Return (X, Y) of the center of cell containing provided text 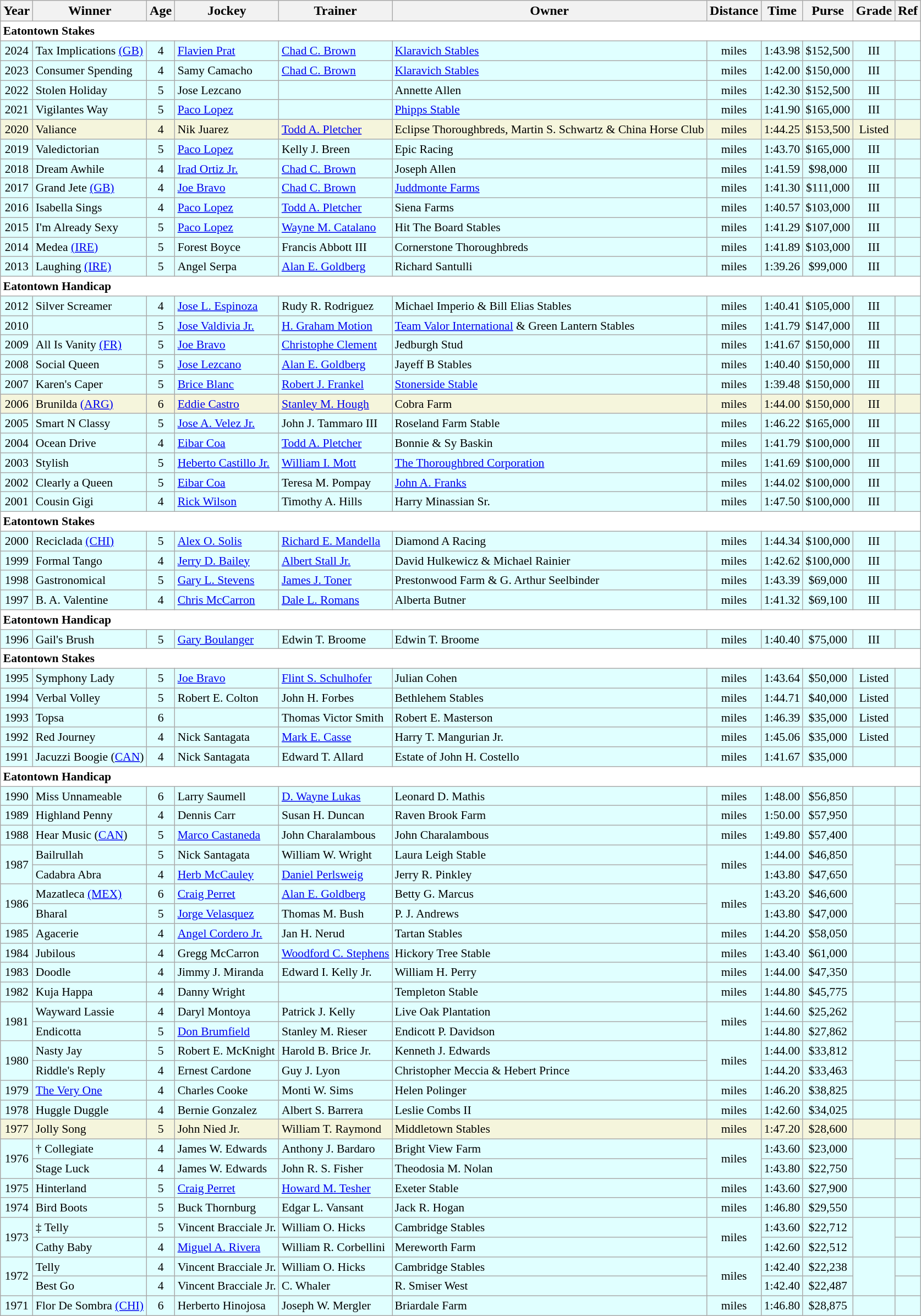
Don Brumfield (227, 1031)
‡ Telly (90, 1227)
William I. Mott (336, 463)
Harry Minassian Sr. (549, 502)
Bailrullah (90, 855)
Nasty Jay (90, 1051)
$99,000 (827, 266)
Albert Stall Jr. (336, 561)
Heberto Castillo Jr. (227, 463)
Alex O. Solis (227, 541)
1984 (17, 953)
Brunilda (ARG) (90, 404)
Daniel Perlsweig (336, 875)
Roseland Farm Stable (549, 423)
1:41.90 (782, 110)
R. Smiser West (549, 1286)
Kuja Happa (90, 992)
Valiance (90, 129)
1:43.40 (782, 953)
Julian Cohen (549, 678)
Christopher Meccia & Hebert Prince (549, 1071)
Hit The Board Stables (549, 227)
1:44.60 (782, 1012)
Charles Cooke (227, 1090)
Grade (874, 11)
Juddmonte Farms (549, 188)
Bonnie & Sy Baskin (549, 443)
$29,550 (827, 1208)
Endicott P. Davidson (549, 1031)
Angel Serpa (227, 266)
† Collegiate (90, 1149)
$38,825 (827, 1090)
$75,000 (827, 639)
William T. Raymond (336, 1129)
Herberto Hinojosa (227, 1306)
1:49.80 (782, 835)
Stylish (90, 463)
Joseph W. Mergler (336, 1306)
Rudy R. Rodriguez (336, 306)
Consumer Spending (90, 70)
1:47.20 (782, 1129)
1994 (17, 698)
Jubilous (90, 953)
Harold B. Brice Jr. (336, 1051)
John Nied Jr. (227, 1129)
Monti W. Sims (336, 1090)
1974 (17, 1208)
Marco Castaneda (227, 835)
2008 (17, 364)
All Is Vanity (FR) (90, 345)
Topsa (90, 718)
1:44.25 (782, 129)
Richard Santulli (549, 266)
Teresa M. Pompay (336, 482)
Jorge Velasquez (227, 914)
1976 (17, 1158)
Cadabra Abra (90, 875)
Ernest Cardone (227, 1071)
Robert E. Masterson (549, 718)
Jose A. Velez Jr. (227, 423)
2003 (17, 463)
Age (161, 11)
Herb McCauley (227, 875)
Buck Thornburg (227, 1208)
Jose L. Espinoza (227, 306)
1991 (17, 757)
1:42.30 (782, 90)
Flavien Prat (227, 51)
Irad Ortiz Jr. (227, 168)
2012 (17, 306)
Daryl Montoya (227, 1012)
B. A. Valentine (90, 600)
Agacerie (90, 933)
Edward I. Kelly Jr. (336, 973)
Purse (827, 11)
Mereworth Farm (549, 1247)
1:43.64 (782, 678)
John H. Forbes (336, 698)
1997 (17, 600)
P. J. Andrews (549, 914)
Jimmy J. Miranda (227, 973)
1:39.48 (782, 384)
Gail's Brush (90, 639)
$22,238 (827, 1266)
Rick Wilson (227, 502)
1:43.20 (782, 894)
Leonard D. Mathis (549, 796)
2021 (17, 110)
Team Valor International & Green Lantern Stables (549, 325)
Riddle's Reply (90, 1071)
$69,000 (827, 580)
William W. Wright (336, 855)
1:48.00 (782, 796)
2007 (17, 384)
Raven Brook Farm (549, 816)
Gary L. Stevens (227, 580)
Mark E. Casse (336, 737)
1:41.29 (782, 227)
1986 (17, 904)
2009 (17, 345)
Jerry D. Bailey (227, 561)
Christophe Clement (336, 345)
$107,000 (827, 227)
The Very One (90, 1090)
1993 (17, 718)
$98,000 (827, 168)
Bethlehem Stables (549, 698)
H. Graham Motion (336, 325)
Verbal Volley (90, 698)
1:41.89 (782, 247)
Medea (IRE) (90, 247)
Social Queen (90, 364)
Mazatleca (MEX) (90, 894)
1989 (17, 816)
Briardale Farm (549, 1306)
1:42.00 (782, 70)
1:50.00 (782, 816)
Jose Valdivia Jr. (227, 325)
1:46.22 (782, 423)
1:39.26 (782, 266)
Larry Saumell (227, 796)
Doodle (90, 973)
I'm Already Sexy (90, 227)
Guy J. Lyon (336, 1071)
Phipps Stable (549, 110)
Live Oak Plantation (549, 1012)
Jan H. Nerud (336, 933)
1990 (17, 796)
Eddie Castro (227, 404)
Jacuzzi Boogie (CAN) (90, 757)
Year (17, 11)
Thomas M. Bush (336, 914)
Howard M. Tesher (336, 1188)
1978 (17, 1110)
Laura Leigh Stable (549, 855)
$111,000 (827, 188)
1:43.39 (782, 580)
Jolly Song (90, 1129)
1:46.39 (782, 718)
Hinterland (90, 1188)
$105,000 (827, 306)
Valedictorian (90, 149)
Robert E. McKnight (227, 1051)
2005 (17, 423)
Templeton Stable (549, 992)
Isabella Sings (90, 207)
Stage Luck (90, 1168)
Robert E. Colton (227, 698)
1:41.32 (782, 600)
1995 (17, 678)
1975 (17, 1188)
Bird Boots (90, 1208)
$46,850 (827, 855)
Angel Cordero Jr. (227, 933)
Tax Implications (GB) (90, 51)
$22,750 (827, 1168)
Diamond A Racing (549, 541)
1972 (17, 1276)
Forest Boyce (227, 247)
2015 (17, 227)
1988 (17, 835)
$27,900 (827, 1188)
Prestonwood Farm & G. Arthur Seelbinder (549, 580)
Middletown Stables (549, 1129)
2004 (17, 443)
Edgar L. Vansant (336, 1208)
$28,600 (827, 1129)
Thomas Victor Smith (336, 718)
$28,875 (827, 1306)
2000 (17, 541)
$22,512 (827, 1247)
Miguel A. Rivera (227, 1247)
1992 (17, 737)
Hickory Tree Stable (549, 953)
Albert S. Barrera (336, 1110)
Patrick J. Kelly (336, 1012)
$40,000 (827, 698)
Robert J. Frankel (336, 384)
Bright View Farm (549, 1149)
Alberta Butner (549, 600)
Cathy Baby (90, 1247)
1982 (17, 992)
Huggle Duggle (90, 1110)
Clearly a Queen (90, 482)
Jedburgh Stud (549, 345)
1980 (17, 1060)
Epic Racing (549, 149)
1999 (17, 561)
1981 (17, 1022)
Gregg McCarron (227, 953)
Winner (90, 11)
Symphony Lady (90, 678)
Siena Farms (549, 207)
Cousin Gigi (90, 502)
James J. Toner (336, 580)
$50,000 (827, 678)
1973 (17, 1237)
$47,650 (827, 875)
1977 (17, 1129)
1:43.70 (782, 149)
Gastronomical (90, 580)
C. Whaler (336, 1286)
1:41.69 (782, 463)
Trainer (336, 11)
Ref (908, 11)
1:44.71 (782, 698)
Stanley M. Rieser (336, 1031)
$58,050 (827, 933)
Wayward Lassie (90, 1012)
Formal Tango (90, 561)
Flor De Sombra (CHI) (90, 1306)
Red Journey (90, 737)
1:46.20 (782, 1090)
Distance (734, 11)
$22,712 (827, 1227)
2016 (17, 207)
Kelly J. Breen (336, 149)
Highland Penny (90, 816)
Annette Allen (549, 90)
Woodford C. Stephens (336, 953)
$61,000 (827, 953)
1:44.02 (782, 482)
Samy Camacho (227, 70)
1987 (17, 864)
Tartan Stables (549, 933)
Susan H. Duncan (336, 816)
Endicotta (90, 1031)
Exeter Stable (549, 1188)
Theodosia M. Nolan (549, 1168)
Jayeff B Stables (549, 364)
Stolen Holiday (90, 90)
Dennis Carr (227, 816)
Eclipse Thoroughbreds, Martin S. Schwartz & China Horse Club (549, 129)
$25,262 (827, 1012)
$46,600 (827, 894)
Harry T. Mangurian Jr. (549, 737)
Gary Boulanger (227, 639)
Michael Imperio & Bill Elias Stables (549, 306)
2014 (17, 247)
Joseph Allen (549, 168)
2001 (17, 502)
1:47.50 (782, 502)
John R. S. Fisher (336, 1168)
2022 (17, 90)
$57,950 (827, 816)
1996 (17, 639)
1:40.41 (782, 306)
William R. Corbellini (336, 1247)
$47,350 (827, 973)
Vigilantes Way (90, 110)
2018 (17, 168)
Cobra Farm (549, 404)
2019 (17, 149)
2002 (17, 482)
1:45.06 (782, 737)
Danny Wright (227, 992)
Jack R. Hogan (549, 1208)
William H. Perry (549, 973)
$47,000 (827, 914)
Kenneth J. Edwards (549, 1051)
Laughing (IRE) (90, 266)
2023 (17, 70)
1971 (17, 1306)
Jockey (227, 11)
Francis Abbott III (336, 247)
$69,100 (827, 600)
Flint S. Schulhofer (336, 678)
Edward T. Allard (336, 757)
Cornerstone Thoroughbreds (549, 247)
1:44.34 (782, 541)
Richard E. Mandella (336, 541)
D. Wayne Lukas (336, 796)
Dale L. Romans (336, 600)
Miss Unnameable (90, 796)
Grand Jete (GB) (90, 188)
$33,463 (827, 1071)
$34,025 (827, 1110)
Ocean Drive (90, 443)
Wayne M. Catalano (336, 227)
1998 (17, 580)
David Hulkewicz & Michael Rainier (549, 561)
Smart N Classy (90, 423)
Helen Polinger (549, 1090)
The Thoroughbred Corporation (549, 463)
1985 (17, 933)
Betty G. Marcus (549, 894)
$22,487 (827, 1286)
Stonerside Stable (549, 384)
1979 (17, 1090)
Chris McCarron (227, 600)
2020 (17, 129)
2024 (17, 51)
2017 (17, 188)
Silver Screamer (90, 306)
Reciclada (CHI) (90, 541)
$33,812 (827, 1051)
Karen's Caper (90, 384)
$153,500 (827, 129)
Stanley M. Hough (336, 404)
Brice Blanc (227, 384)
1:42.62 (782, 561)
Nik Juarez (227, 129)
2013 (17, 266)
2010 (17, 325)
Estate of John H. Costello (549, 757)
Dream Awhile (90, 168)
John A. Franks (549, 482)
Leslie Combs II (549, 1110)
Anthony J. Bardaro (336, 1149)
Timothy A. Hills (336, 502)
$23,000 (827, 1149)
Bharal (90, 914)
Telly (90, 1266)
$56,850 (827, 796)
1:41.59 (782, 168)
1:43.98 (782, 51)
John J. Tammaro III (336, 423)
1:41.30 (782, 188)
Best Go (90, 1286)
Time (782, 11)
Owner (549, 11)
Jerry R. Pinkley (549, 875)
$45,775 (827, 992)
Bernie Gonzalez (227, 1110)
$27,862 (827, 1031)
$57,400 (827, 835)
1983 (17, 973)
Hear Music (CAN) (90, 835)
2006 (17, 404)
1:40.57 (782, 207)
$147,000 (827, 325)
